Provide the (x, y) coordinate of the cell's center where the given text is located.  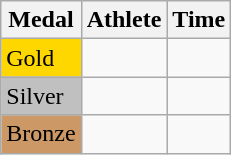
Gold (41, 58)
Medal (41, 20)
Bronze (41, 134)
Silver (41, 96)
Athlete (124, 20)
Time (199, 20)
